Return (X, Y) of the center of cell containing provided text 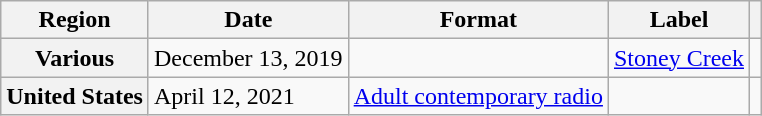
Adult contemporary radio (478, 96)
Various (75, 58)
United States (75, 96)
Region (75, 20)
Format (478, 20)
Stoney Creek (678, 58)
April 12, 2021 (248, 96)
Label (678, 20)
December 13, 2019 (248, 58)
Date (248, 20)
